Return the [X, Y] coordinate for the center point of the cell that contains the specified text.  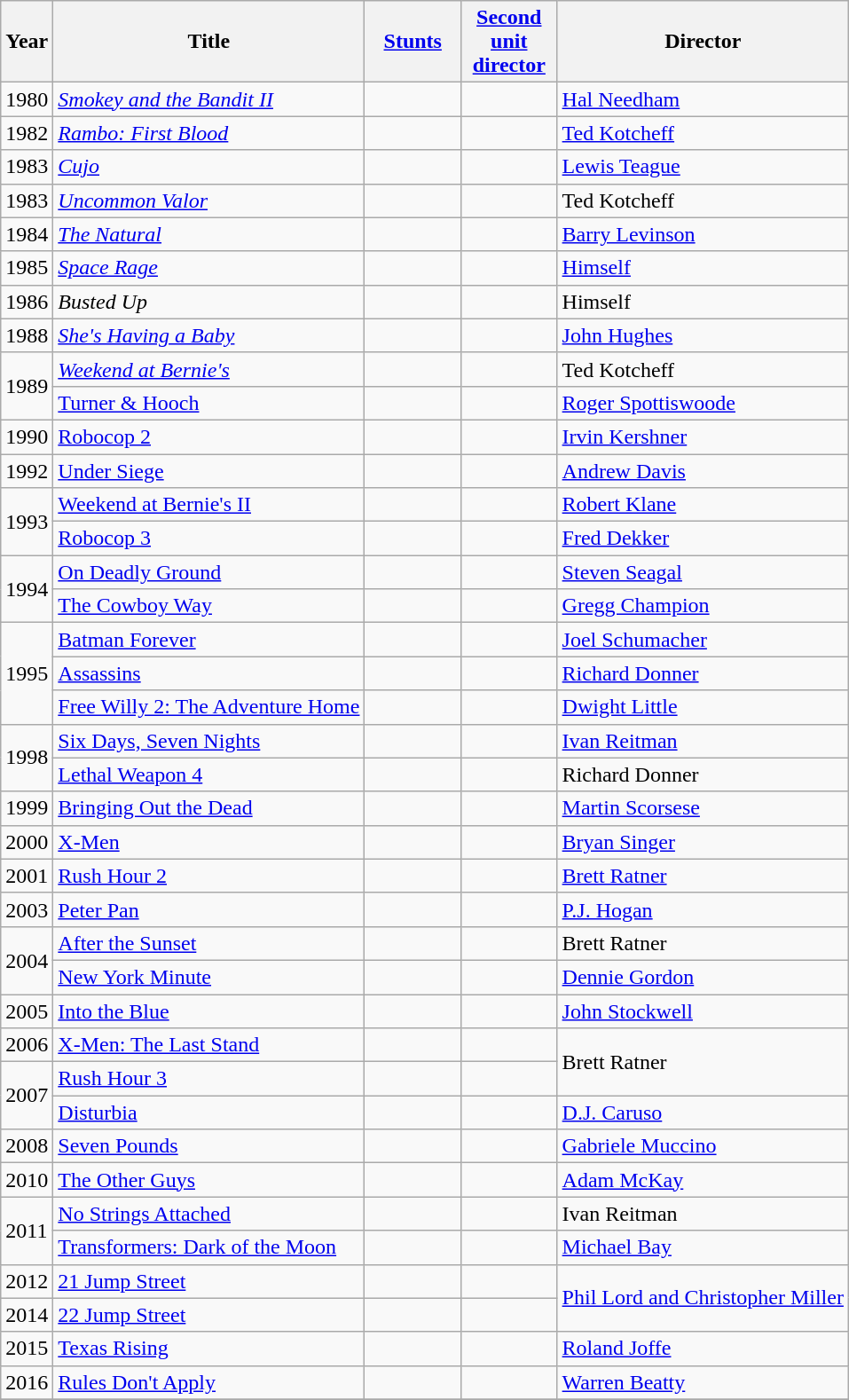
Uncommon Valor [209, 201]
Robocop 3 [209, 539]
Warren Beatty [703, 1382]
Lethal Weapon 4 [209, 775]
D.J. Caruso [703, 1113]
2012 [27, 1281]
New York Minute [209, 977]
1993 [27, 522]
Robocop 2 [209, 437]
Free Willy 2: The Adventure Home [209, 707]
Stunts [413, 42]
2001 [27, 876]
Transformers: Dark of the Moon [209, 1247]
The Cowboy Way [209, 606]
1984 [27, 234]
After the Sunset [209, 943]
She's Having a Baby [209, 335]
John Stockwell [703, 1011]
1988 [27, 335]
1982 [27, 133]
John Hughes [703, 335]
22 Jump Street [209, 1315]
2016 [27, 1382]
1989 [27, 386]
Under Siege [209, 471]
1994 [27, 589]
2015 [27, 1349]
Andrew Davis [703, 471]
Six Days, Seven Nights [209, 741]
1992 [27, 471]
Rush Hour 3 [209, 1079]
Adam McKay [703, 1180]
Smokey and the Bandit II [209, 99]
The Natural [209, 234]
Steven Seagal [703, 572]
2007 [27, 1096]
Seven Pounds [209, 1146]
2004 [27, 960]
Into the Blue [209, 1011]
Fred Dekker [703, 539]
1990 [27, 437]
Disturbia [209, 1113]
1980 [27, 99]
Peter Pan [209, 909]
Rush Hour 2 [209, 876]
Lewis Teague [703, 167]
Bryan Singer [703, 842]
1986 [27, 302]
2011 [27, 1231]
Bringing Out the Dead [209, 808]
Year [27, 42]
Barry Levinson [703, 234]
21 Jump Street [209, 1281]
Roland Joffe [703, 1349]
2006 [27, 1045]
Cujo [209, 167]
Phil Lord and Christopher Miller [703, 1298]
Rules Don't Apply [209, 1382]
Gregg Champion [703, 606]
1985 [27, 268]
Texas Rising [209, 1349]
Weekend at Bernie's II [209, 505]
Second unit director [509, 42]
2014 [27, 1315]
Assassins [209, 673]
Roger Spottiswoode [703, 403]
No Strings Attached [209, 1214]
The Other Guys [209, 1180]
1995 [27, 673]
Director [703, 42]
On Deadly Ground [209, 572]
Turner & Hooch [209, 403]
Weekend at Bernie's [209, 369]
Dwight Little [703, 707]
Dennie Gordon [703, 977]
Title [209, 42]
Batman Forever [209, 640]
Space Rage [209, 268]
P.J. Hogan [703, 909]
X-Men: The Last Stand [209, 1045]
2008 [27, 1146]
Martin Scorsese [703, 808]
2005 [27, 1011]
2000 [27, 842]
Hal Needham [703, 99]
1999 [27, 808]
Michael Bay [703, 1247]
Joel Schumacher [703, 640]
1998 [27, 758]
Irvin Kershner [703, 437]
Robert Klane [703, 505]
Busted Up [209, 302]
X-Men [209, 842]
Gabriele Muccino [703, 1146]
Rambo: First Blood [209, 133]
2010 [27, 1180]
2003 [27, 909]
